Determine the (x, y) coordinate at the center of the cell enclosing the given text.  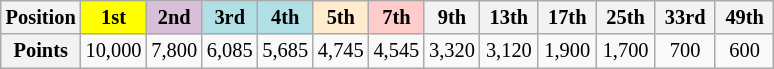
10,000 (114, 51)
5th (341, 17)
7,800 (174, 51)
6,085 (230, 51)
7th (397, 17)
1st (114, 17)
700 (686, 51)
3rd (230, 17)
3,320 (452, 51)
17th (567, 17)
1,700 (625, 51)
4th (285, 17)
4,545 (397, 51)
1,900 (567, 51)
600 (744, 51)
5,685 (285, 51)
49th (744, 17)
13th (509, 17)
2nd (174, 17)
3,120 (509, 51)
9th (452, 17)
Points (41, 51)
4,745 (341, 51)
Position (41, 17)
33rd (686, 17)
25th (625, 17)
